Determine the (X, Y) coordinate at the center of the cell enclosing the given text.  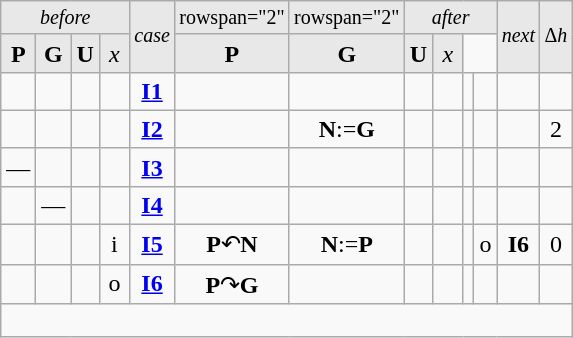
case (152, 37)
I2 (152, 129)
I1 (152, 91)
before (66, 18)
Δh (556, 37)
P↷G (232, 284)
next (518, 37)
N:=G (346, 129)
after (450, 18)
N:=P (346, 245)
i (114, 245)
2 (556, 129)
P↶N (232, 245)
I4 (152, 205)
0 (556, 245)
I5 (152, 245)
I3 (152, 167)
